Extract the [X, Y] coordinate from the center of the cell holding the provided text.  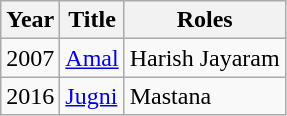
Mastana [204, 96]
Roles [204, 20]
2016 [30, 96]
Harish Jayaram [204, 58]
Title [92, 20]
Amal [92, 58]
2007 [30, 58]
Year [30, 20]
Jugni [92, 96]
